From the cell containing the given text, extract its center point as [x, y] coordinate. 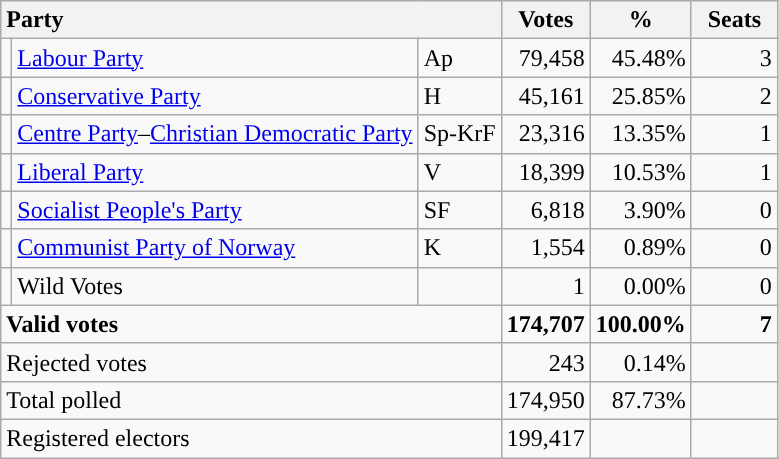
13.35% [640, 134]
3 [734, 58]
0.89% [640, 248]
Party [251, 20]
1,554 [546, 248]
2 [734, 96]
Total polled [251, 400]
Centre Party–Christian Democratic Party [215, 134]
87.73% [640, 400]
45,161 [546, 96]
174,707 [546, 324]
Socialist People's Party [215, 210]
Registered electors [251, 438]
Rejected votes [251, 362]
Communist Party of Norway [215, 248]
Votes [546, 20]
Labour Party [215, 58]
Sp-KrF [460, 134]
Liberal Party [215, 172]
45.48% [640, 58]
6,818 [546, 210]
Seats [734, 20]
H [460, 96]
% [640, 20]
18,399 [546, 172]
K [460, 248]
0.00% [640, 286]
3.90% [640, 210]
243 [546, 362]
174,950 [546, 400]
0.14% [640, 362]
199,417 [546, 438]
Conservative Party [215, 96]
7 [734, 324]
V [460, 172]
100.00% [640, 324]
Valid votes [251, 324]
79,458 [546, 58]
Wild Votes [215, 286]
23,316 [546, 134]
SF [460, 210]
Ap [460, 58]
10.53% [640, 172]
25.85% [640, 96]
